Provide the [x, y] coordinate of the cell's center where the given text is located.  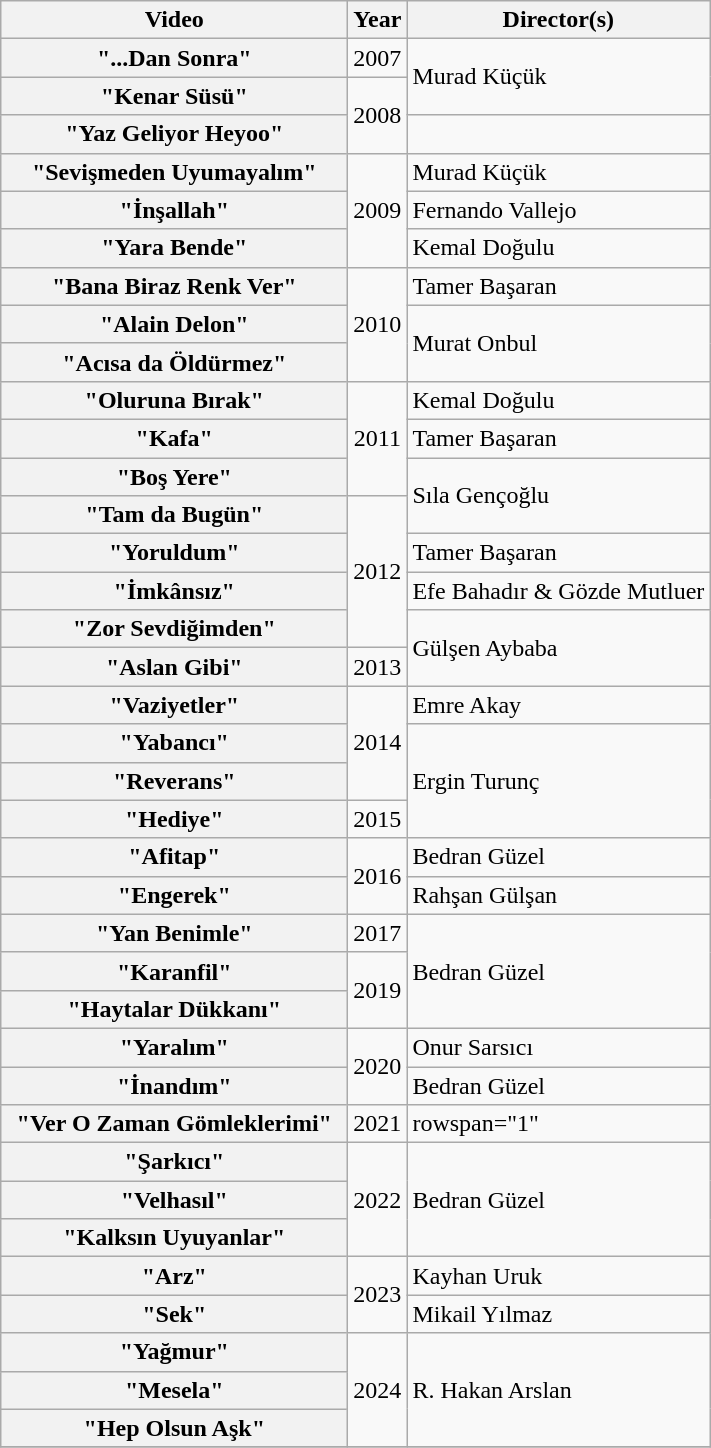
2014 [378, 743]
Year [378, 20]
"Haytalar Dükkanı" [174, 1009]
"Aslan Gibi" [174, 667]
"Oluruna Bırak" [174, 400]
"Yağmur" [174, 1352]
2008 [378, 115]
"Yaz Geliyor Heyoo" [174, 134]
"Velhasıl" [174, 1200]
"Sek" [174, 1314]
Ergin Turunç [558, 781]
"Yan Benimle" [174, 933]
Director(s) [558, 20]
"Ver O Zaman Gömleklerimi" [174, 1124]
2009 [378, 210]
"Kenar Süsü" [174, 96]
Emre Akay [558, 705]
2013 [378, 667]
"Yaralım" [174, 1047]
Video [174, 20]
R. Hakan Arslan [558, 1390]
Murat Onbul [558, 343]
2019 [378, 990]
Onur Sarsıcı [558, 1047]
2016 [378, 876]
Rahşan Gülşan [558, 895]
Efe Bahadır & Gözde Mutluer [558, 591]
"Yoruldum" [174, 553]
2010 [378, 324]
"Reverans" [174, 781]
"Kalksın Uyuyanlar" [174, 1238]
Sıla Gençoğlu [558, 496]
"Yara Bende" [174, 248]
2021 [378, 1124]
"Hep Olsun Aşk" [174, 1428]
2007 [378, 58]
"Afitap" [174, 857]
"Mesela" [174, 1390]
2012 [378, 572]
"Vaziyetler" [174, 705]
"Boş Yere" [174, 477]
"Hediye" [174, 819]
2020 [378, 1066]
"Arz" [174, 1276]
"İmkânsız" [174, 591]
Fernando Vallejo [558, 210]
"İnandım" [174, 1085]
"Acısa da Öldürmez" [174, 362]
2022 [378, 1200]
Mikail Yılmaz [558, 1314]
2015 [378, 819]
"İnşallah" [174, 210]
"Bana Biraz Renk Ver" [174, 286]
"Alain Delon" [174, 324]
rowspan="1" [558, 1124]
Kayhan Uruk [558, 1276]
2011 [378, 438]
"Yabancı" [174, 743]
2023 [378, 1295]
"Kafa" [174, 438]
2024 [378, 1390]
2017 [378, 933]
"Tam da Bugün" [174, 515]
"Karanfil" [174, 971]
"Şarkıcı" [174, 1162]
"Engerek" [174, 895]
"...Dan Sonra" [174, 58]
"Zor Sevdiğimden" [174, 629]
Gülşen Aybaba [558, 648]
"Sevişmeden Uyumayalım" [174, 172]
